Provide the (x, y) coordinate of the cell's center where the given text is located.  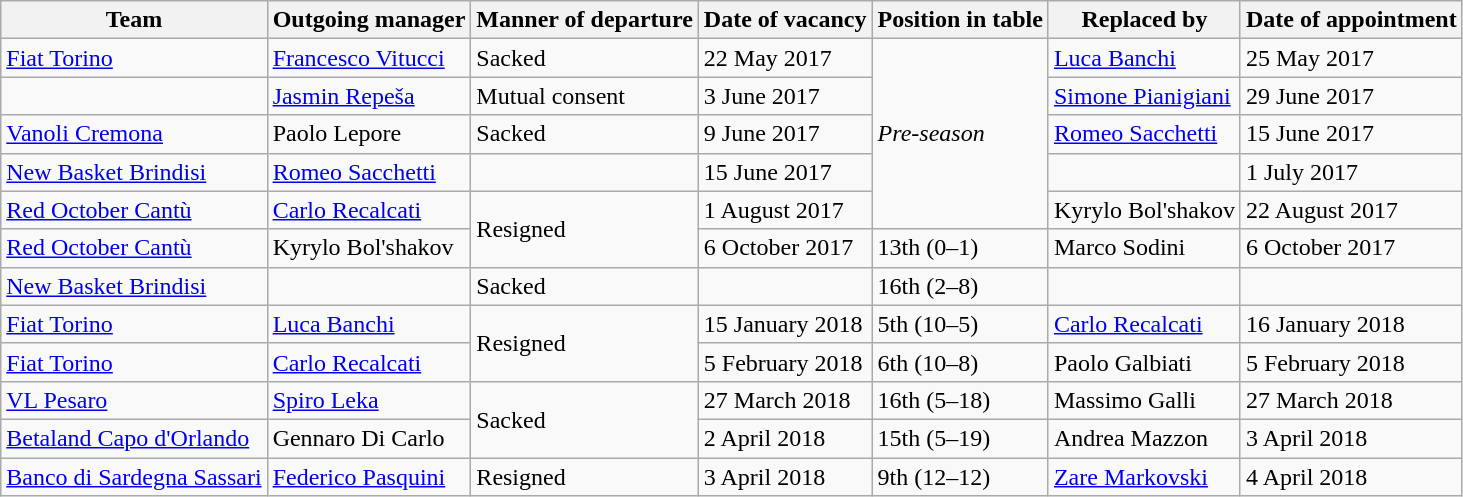
Date of appointment (1351, 20)
Marco Sodini (1144, 248)
Mutual consent (584, 96)
4 April 2018 (1351, 477)
16 January 2018 (1351, 324)
Francesco Vitucci (369, 58)
1 July 2017 (1351, 172)
Paolo Lepore (369, 134)
5th (10–5) (960, 324)
Gennaro Di Carlo (369, 438)
6th (10–8) (960, 362)
16th (5–18) (960, 400)
15 January 2018 (785, 324)
16th (2–8) (960, 286)
VL Pesaro (134, 400)
Team (134, 20)
Spiro Leka (369, 400)
Massimo Galli (1144, 400)
Date of vacancy (785, 20)
9 June 2017 (785, 134)
Paolo Galbiati (1144, 362)
15th (5–19) (960, 438)
2 April 2018 (785, 438)
Position in table (960, 20)
Banco di Sardegna Sassari (134, 477)
Pre-season (960, 134)
9th (12–12) (960, 477)
Betaland Capo d'Orlando (134, 438)
Simone Pianigiani (1144, 96)
3 June 2017 (785, 96)
22 August 2017 (1351, 210)
Federico Pasquini (369, 477)
Vanoli Cremona (134, 134)
25 May 2017 (1351, 58)
Manner of departure (584, 20)
13th (0–1) (960, 248)
Andrea Mazzon (1144, 438)
Jasmin Repeša (369, 96)
Replaced by (1144, 20)
22 May 2017 (785, 58)
29 June 2017 (1351, 96)
1 August 2017 (785, 210)
Outgoing manager (369, 20)
Zare Markovski (1144, 477)
